Return [X, Y] of the center of cell containing provided text 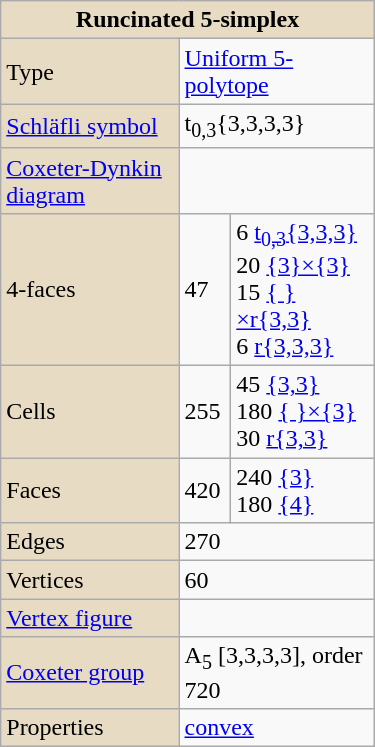
4-faces [90, 289]
convex [276, 727]
Vertex figure [90, 618]
Cells [90, 412]
Vertices [90, 580]
420 [205, 490]
Runcinated 5-simplex [188, 20]
Coxeter-Dynkin diagram [90, 180]
Faces [90, 490]
270 [276, 542]
6 t0,3{3,3,3} 20 {3}×{3}15 { }×r{3,3}6 r{3,3,3} [302, 289]
60 [276, 580]
Schläfli symbol [90, 126]
47 [205, 289]
Properties [90, 727]
Edges [90, 542]
45 {3,3} 180 { }×{3}30 r{3,3} [302, 412]
240 {3} 180 {4} [302, 490]
A5 [3,3,3,3], order 720 [276, 672]
t0,3{3,3,3,3} [276, 126]
Coxeter group [90, 672]
Uniform 5-polytope [276, 72]
Type [90, 72]
255 [205, 412]
